Output the [x, y] coordinate of the center of the cell containing the given text.  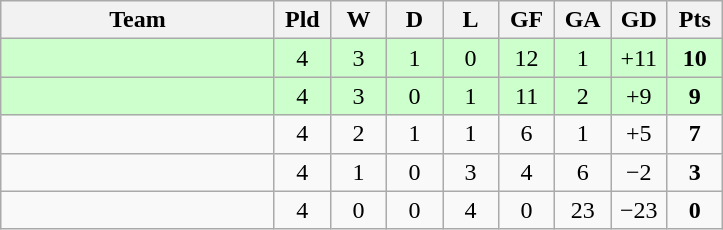
GD [639, 20]
−23 [639, 210]
GF [527, 20]
W [358, 20]
+9 [639, 96]
Pld [302, 20]
+5 [639, 134]
D [414, 20]
23 [583, 210]
−2 [639, 172]
GA [583, 20]
11 [527, 96]
10 [695, 58]
L [470, 20]
7 [695, 134]
+11 [639, 58]
Team [138, 20]
Pts [695, 20]
12 [527, 58]
9 [695, 96]
